From the cell containing the given text, extract its center point as (x, y) coordinate. 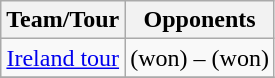
(won) – (won) (200, 58)
Opponents (200, 20)
Team/Tour (63, 20)
Ireland tour (63, 58)
